From the cell containing the given text, extract its center point as [x, y] coordinate. 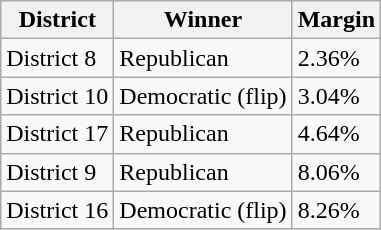
District 10 [58, 96]
8.26% [336, 210]
District 16 [58, 210]
8.06% [336, 172]
District [58, 20]
Winner [203, 20]
2.36% [336, 58]
Margin [336, 20]
3.04% [336, 96]
District 9 [58, 172]
District 8 [58, 58]
4.64% [336, 134]
District 17 [58, 134]
